Search for the cell housing the specified text and yield its [X, Y] center coordinate. 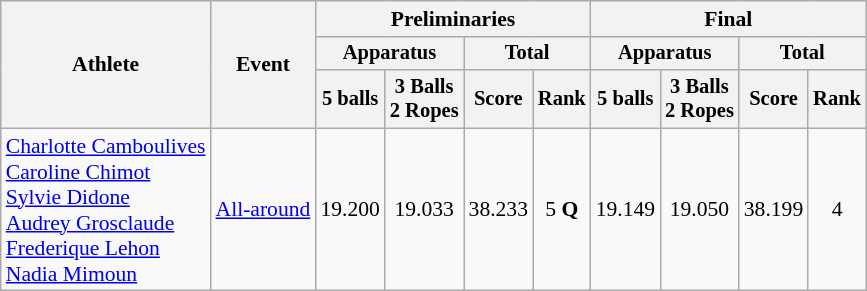
4 [837, 210]
Charlotte CamboulivesCaroline ChimotSylvie DidoneAudrey GrosclaudeFrederique LehonNadia Mimoun [106, 210]
Athlete [106, 64]
5 Q [562, 210]
Final [728, 19]
19.033 [424, 210]
38.233 [498, 210]
38.199 [774, 210]
19.149 [626, 210]
19.200 [350, 210]
All-around [264, 210]
Event [264, 64]
Preliminaries [452, 19]
19.050 [700, 210]
